Search for the cell housing the specified text and yield its [x, y] center coordinate. 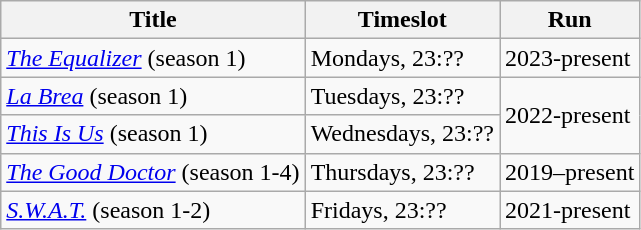
2021-present [570, 210]
Fridays, 23:?? [402, 210]
Timeslot [402, 20]
La Brea (season 1) [153, 96]
This Is Us (season 1) [153, 134]
Wednesdays, 23:?? [402, 134]
Tuesdays, 23:?? [402, 96]
Thursdays, 23:?? [402, 172]
S.W.A.T. (season 1-2) [153, 210]
2019–present [570, 172]
2023-present [570, 58]
Mondays, 23:?? [402, 58]
The Good Doctor (season 1-4) [153, 172]
Title [153, 20]
The Equalizer (season 1) [153, 58]
Run [570, 20]
2022-present [570, 115]
